Extract the (X, Y) coordinate from the center of the cell holding the provided text.  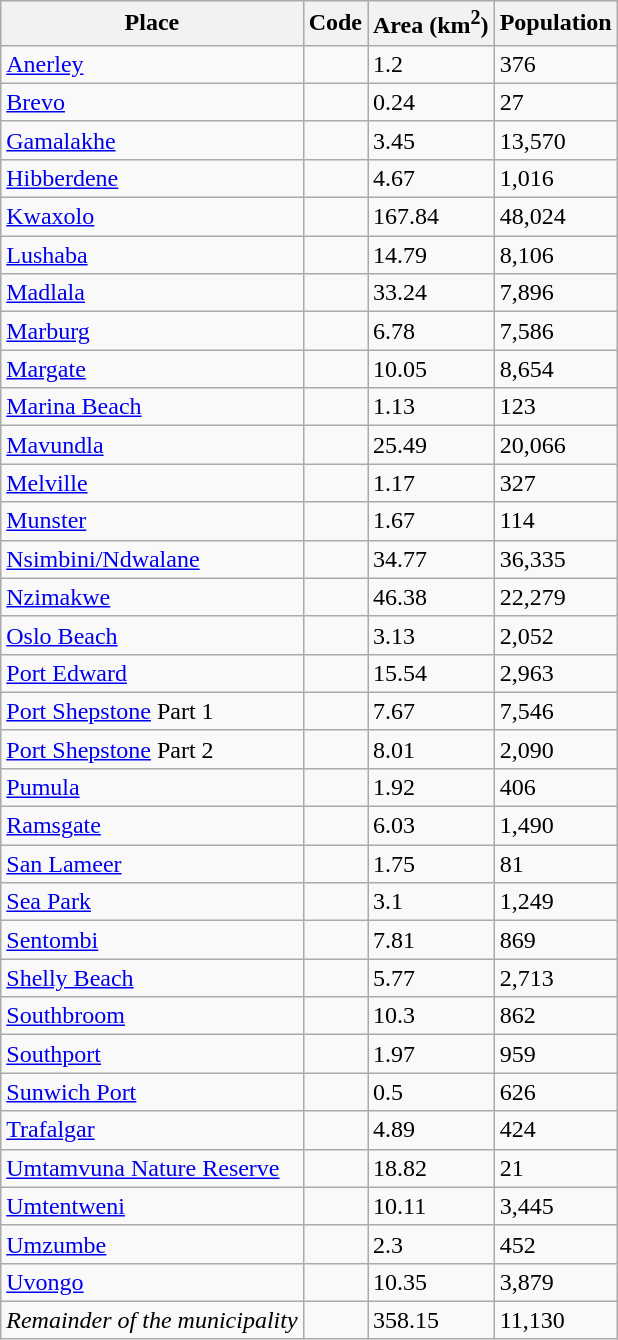
2,713 (556, 978)
Area (km2) (432, 24)
3.45 (432, 140)
21 (556, 1168)
Marburg (152, 331)
3.1 (432, 902)
10.35 (432, 1282)
0.5 (432, 1092)
452 (556, 1244)
8,106 (556, 255)
Madlala (152, 293)
Code (335, 24)
4.67 (432, 178)
Umtentweni (152, 1206)
10.3 (432, 1016)
0.24 (432, 102)
34.77 (432, 559)
Hibberdene (152, 178)
424 (556, 1130)
869 (556, 940)
1.75 (432, 864)
7.67 (432, 711)
3,445 (556, 1206)
Anerley (152, 64)
Pumula (152, 787)
167.84 (432, 217)
6.03 (432, 826)
626 (556, 1092)
Place (152, 24)
33.24 (432, 293)
3,879 (556, 1282)
7,896 (556, 293)
Port Shepstone Part 1 (152, 711)
Kwaxolo (152, 217)
7.81 (432, 940)
Mavundla (152, 445)
Brevo (152, 102)
Ramsgate (152, 826)
959 (556, 1054)
Southbroom (152, 1016)
Melville (152, 483)
Munster (152, 521)
Gamalakhe (152, 140)
Sunwich Port (152, 1092)
27 (556, 102)
36,335 (556, 559)
Remainder of the municipality (152, 1320)
Nzimakwe (152, 597)
8.01 (432, 749)
18.82 (432, 1168)
376 (556, 64)
2.3 (432, 1244)
1.2 (432, 64)
48,024 (556, 217)
10.05 (432, 369)
327 (556, 483)
1,016 (556, 178)
11,130 (556, 1320)
1.13 (432, 407)
1,249 (556, 902)
Port Shepstone Part 2 (152, 749)
7,586 (556, 331)
Port Edward (152, 673)
10.11 (432, 1206)
1.97 (432, 1054)
14.79 (432, 255)
Margate (152, 369)
2,052 (556, 635)
Population (556, 24)
Umzumbe (152, 1244)
123 (556, 407)
Marina Beach (152, 407)
20,066 (556, 445)
Umtamvuna Nature Reserve (152, 1168)
7,546 (556, 711)
Lushaba (152, 255)
Trafalgar (152, 1130)
406 (556, 787)
15.54 (432, 673)
6.78 (432, 331)
Nsimbini/Ndwalane (152, 559)
1.67 (432, 521)
46.38 (432, 597)
Sea Park (152, 902)
1.17 (432, 483)
3.13 (432, 635)
Sentombi (152, 940)
862 (556, 1016)
Oslo Beach (152, 635)
4.89 (432, 1130)
5.77 (432, 978)
1,490 (556, 826)
2,963 (556, 673)
22,279 (556, 597)
8,654 (556, 369)
1.92 (432, 787)
San Lameer (152, 864)
25.49 (432, 445)
Uvongo (152, 1282)
2,090 (556, 749)
114 (556, 521)
Shelly Beach (152, 978)
Southport (152, 1054)
81 (556, 864)
13,570 (556, 140)
358.15 (432, 1320)
